Output the (x, y) coordinate of the center of the cell containing the given text.  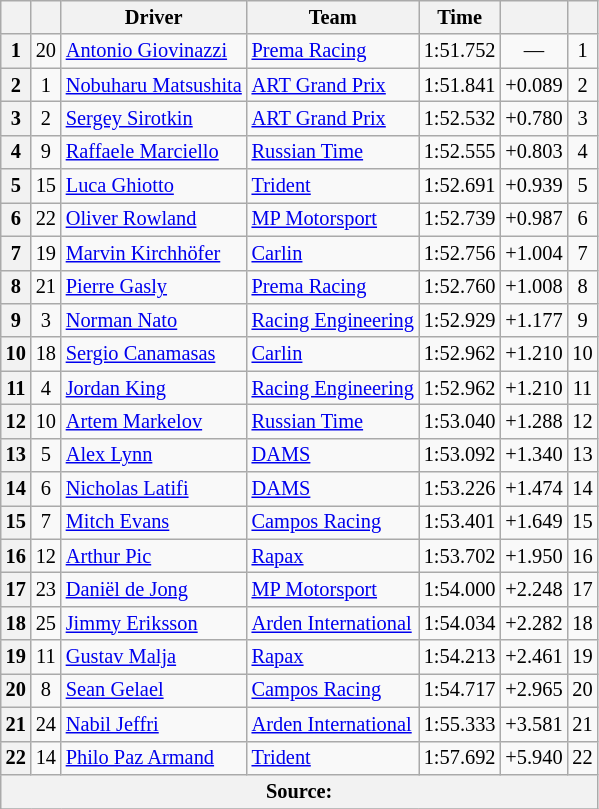
Oliver Rowland (154, 219)
+2.248 (534, 589)
1:54.000 (460, 589)
Jordan King (154, 388)
24 (46, 724)
1:52.760 (460, 287)
Nicholas Latifi (154, 489)
+1.474 (534, 489)
+5.940 (534, 758)
+0.939 (534, 186)
+0.089 (534, 85)
+1.950 (534, 556)
Marvin Kirchhöfer (154, 253)
1:52.691 (460, 186)
Sergio Canamasas (154, 354)
1:57.692 (460, 758)
Arthur Pic (154, 556)
Nabil Jeffri (154, 724)
Artem Markelov (154, 421)
Raffaele Marciello (154, 152)
+1.008 (534, 287)
Gustav Malja (154, 657)
1:52.756 (460, 253)
+0.803 (534, 152)
25 (46, 623)
1:51.752 (460, 51)
1:54.717 (460, 690)
Sergey Sirotkin (154, 118)
Luca Ghiotto (154, 186)
Source: (300, 791)
1:53.226 (460, 489)
1:52.532 (460, 118)
+0.780 (534, 118)
Jimmy Eriksson (154, 623)
1:52.555 (460, 152)
23 (46, 589)
+1.177 (534, 320)
+1.649 (534, 522)
Driver (154, 17)
Mitch Evans (154, 522)
Sean Gelael (154, 690)
1:52.739 (460, 219)
+1.340 (534, 455)
Alex Lynn (154, 455)
Antonio Giovinazzi (154, 51)
— (534, 51)
Daniël de Jong (154, 589)
1:53.401 (460, 522)
1:54.034 (460, 623)
Norman Nato (154, 320)
+0.987 (534, 219)
1:53.040 (460, 421)
+3.581 (534, 724)
1:51.841 (460, 85)
1:53.092 (460, 455)
Nobuharu Matsushita (154, 85)
+2.461 (534, 657)
1:53.702 (460, 556)
Team (333, 17)
+1.288 (534, 421)
Pierre Gasly (154, 287)
+2.965 (534, 690)
+2.282 (534, 623)
Time (460, 17)
1:52.929 (460, 320)
+1.004 (534, 253)
1:54.213 (460, 657)
1:55.333 (460, 724)
Philo Paz Armand (154, 758)
